Locate the cell with the specified text and output its [x, y] center coordinate. 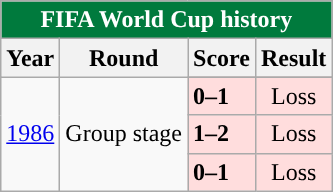
1–2 [222, 134]
Round [124, 58]
Score [222, 58]
Year [30, 58]
FIFA World Cup history [166, 20]
Result [293, 58]
1986 [30, 134]
Group stage [124, 134]
